Search for the cell housing the specified text and yield its (X, Y) center coordinate. 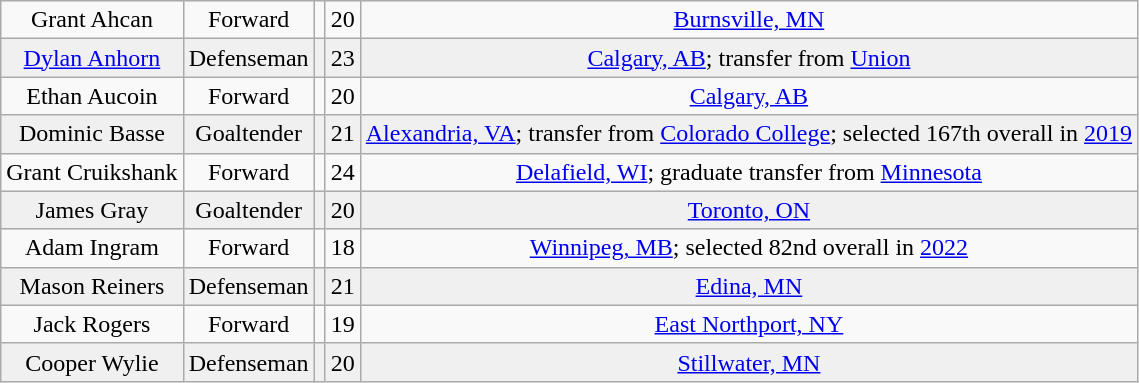
Cooper Wylie (92, 362)
Mason Reiners (92, 286)
Toronto, ON (748, 210)
Dominic Basse (92, 134)
Adam Ingram (92, 248)
Delafield, WI; graduate transfer from Minnesota (748, 172)
Alexandria, VA; transfer from Colorado College; selected 167th overall in 2019 (748, 134)
Dylan Anhorn (92, 58)
Edina, MN (748, 286)
James Gray (92, 210)
East Northport, NY (748, 324)
24 (342, 172)
Grant Ahcan (92, 20)
Burnsville, MN (748, 20)
Calgary, AB; transfer from Union (748, 58)
Winnipeg, MB; selected 82nd overall in 2022 (748, 248)
Jack Rogers (92, 324)
18 (342, 248)
Stillwater, MN (748, 362)
Ethan Aucoin (92, 96)
23 (342, 58)
19 (342, 324)
Calgary, AB (748, 96)
Grant Cruikshank (92, 172)
